Pinpoint the cell where the given text exists, returning its (X, Y) midpoint coordinate. 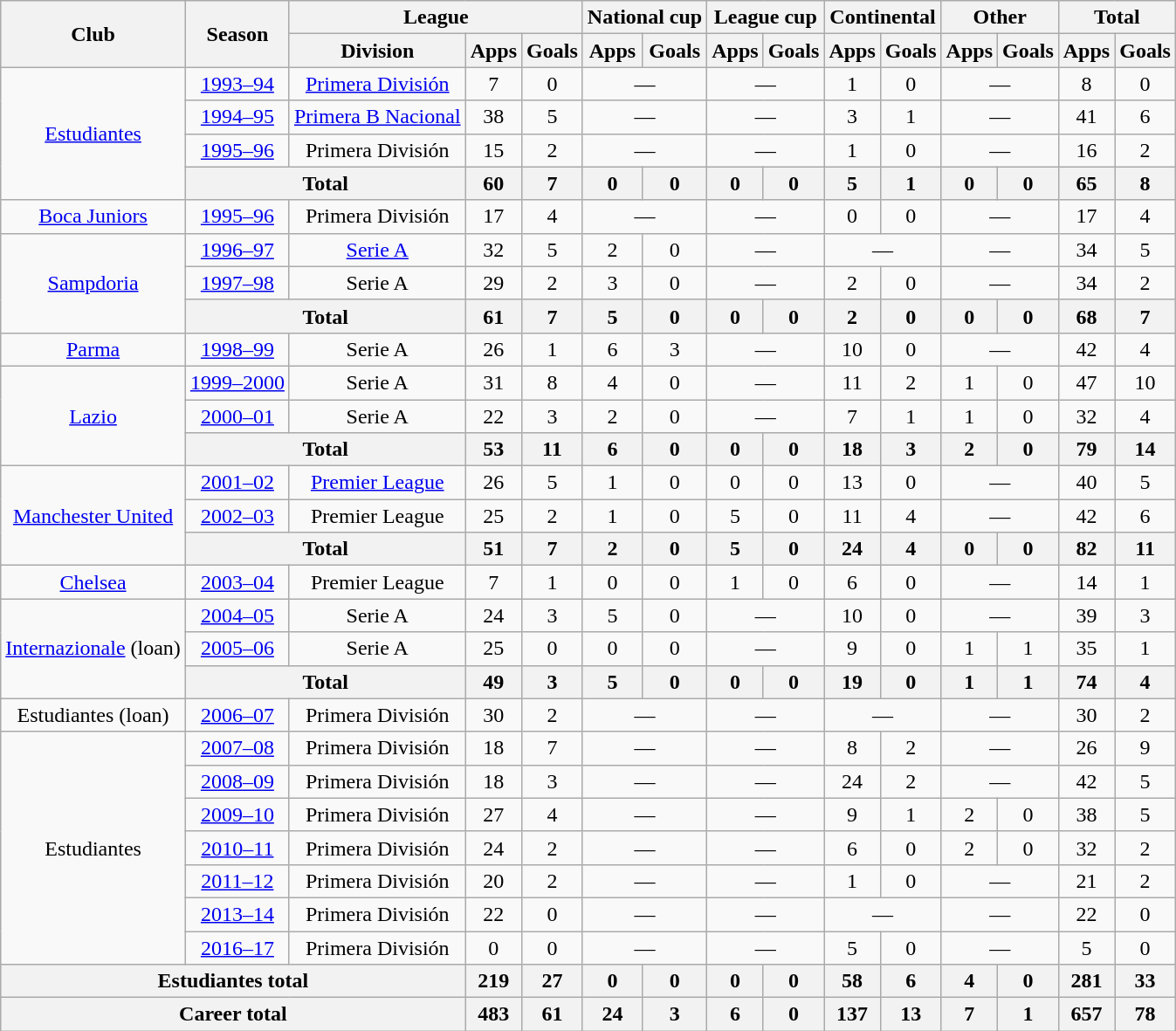
Primera B Nacional (377, 117)
15 (493, 150)
65 (1086, 183)
Chelsea (93, 582)
53 (493, 450)
Estudiantes (loan) (93, 715)
Internazionale (loan) (93, 649)
1993–94 (237, 84)
Parma (93, 349)
League (436, 17)
Other (1000, 17)
2007–08 (237, 748)
National cup (644, 17)
2003–04 (237, 582)
29 (493, 283)
82 (1086, 549)
41 (1086, 117)
Manchester United (93, 516)
2006–07 (237, 715)
483 (493, 1014)
657 (1086, 1014)
Division (377, 51)
1994–95 (237, 117)
2011–12 (237, 881)
Lazio (93, 416)
2013–14 (237, 914)
2016–17 (237, 947)
19 (852, 682)
20 (493, 881)
47 (1086, 382)
2002–03 (237, 516)
137 (852, 1014)
1997–98 (237, 283)
35 (1086, 649)
Estudiantes total (233, 981)
31 (493, 382)
2009–10 (237, 814)
2008–09 (237, 781)
1998–99 (237, 349)
40 (1086, 483)
79 (1086, 450)
219 (493, 981)
16 (1086, 150)
49 (493, 682)
2005–06 (237, 649)
74 (1086, 682)
2010–11 (237, 848)
Club (93, 34)
Boca Juniors (93, 217)
33 (1145, 981)
1996–97 (237, 250)
2000–01 (237, 416)
281 (1086, 981)
51 (493, 549)
2004–05 (237, 615)
78 (1145, 1014)
60 (493, 183)
39 (1086, 615)
68 (1086, 316)
58 (852, 981)
Career total (233, 1014)
21 (1086, 881)
Continental (883, 17)
1999–2000 (237, 382)
Sampdoria (93, 283)
League cup (766, 17)
Season (237, 34)
2001–02 (237, 483)
